Capture the cell that displays the provided text and extract its [X, Y] central coordinate. 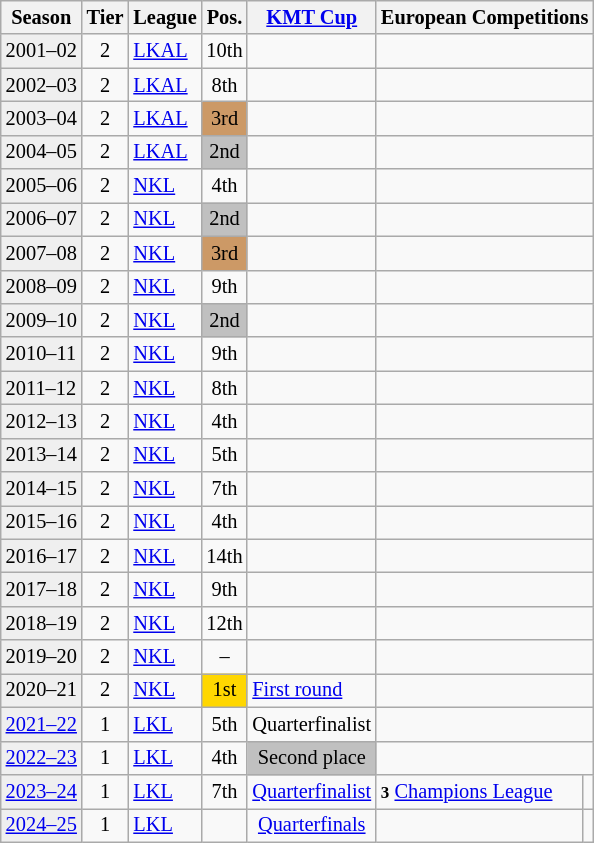
2021–22 [42, 724]
2005–06 [42, 186]
2009–10 [42, 320]
2017–18 [42, 589]
League [164, 17]
12th [225, 623]
2002–03 [42, 85]
10th [225, 51]
European Competitions [484, 17]
Season [42, 17]
2003–04 [42, 118]
2006–07 [42, 219]
2001–02 [42, 51]
2013–14 [42, 455]
14th [225, 556]
KMT Cup [312, 17]
2007–08 [42, 253]
2019–20 [42, 657]
2012–13 [42, 421]
2014–15 [42, 489]
2011–12 [42, 388]
Tier [106, 17]
2018–19 [42, 623]
3 Champions League [479, 791]
2022–23 [42, 758]
1st [225, 690]
– [225, 657]
Quarterfinals [312, 825]
2004–05 [42, 152]
Second place [312, 758]
2016–17 [42, 556]
First round [312, 690]
2023–24 [42, 791]
2020–21 [42, 690]
2008–09 [42, 287]
2024–25 [42, 825]
2010–11 [42, 354]
Pos. [225, 17]
2015–16 [42, 522]
